Locate the cell with the specified text and output its [x, y] center coordinate. 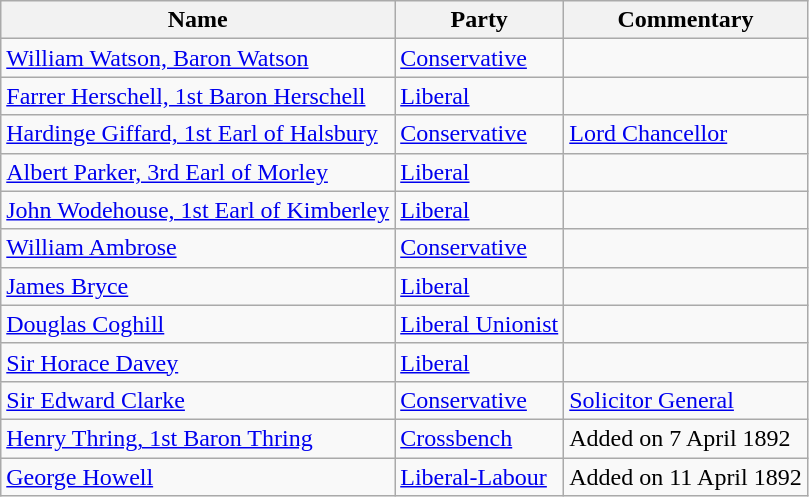
William Watson, Baron Watson [198, 58]
Added on 7 April 1892 [686, 438]
Party [480, 20]
James Bryce [198, 286]
Albert Parker, 3rd Earl of Morley [198, 172]
Commentary [686, 20]
John Wodehouse, 1st Earl of Kimberley [198, 210]
Farrer Herschell, 1st Baron Herschell [198, 96]
Sir Horace Davey [198, 362]
Henry Thring, 1st Baron Thring [198, 438]
Liberal Unionist [480, 324]
Hardinge Giffard, 1st Earl of Halsbury [198, 134]
Added on 11 April 1892 [686, 477]
Sir Edward Clarke [198, 400]
Lord Chancellor [686, 134]
Solicitor General [686, 400]
Crossbench [480, 438]
William Ambrose [198, 248]
Name [198, 20]
Liberal-Labour [480, 477]
George Howell [198, 477]
Douglas Coghill [198, 324]
